Determine the (X, Y) coordinate at the center of the cell enclosing the given text.  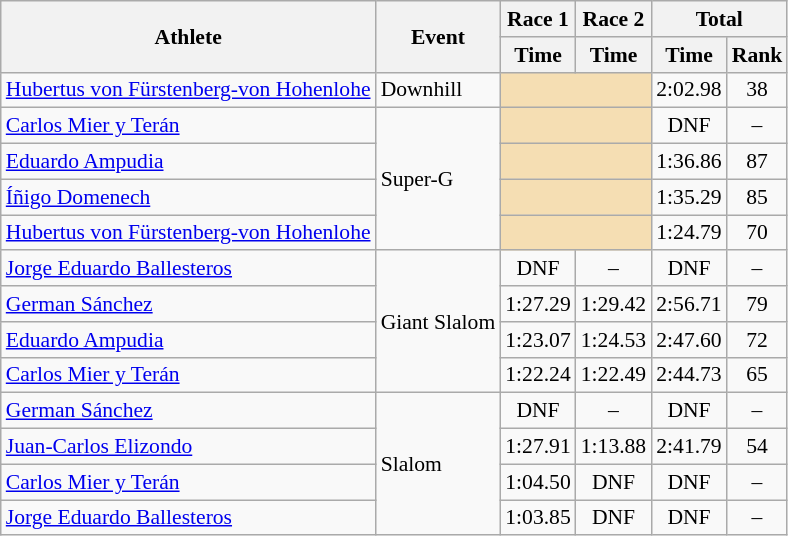
2:47.60 (688, 340)
2:44.73 (688, 375)
1:35.29 (688, 197)
1:22.24 (538, 375)
Juan-Carlos Elizondo (188, 447)
Super-G (438, 179)
38 (758, 90)
2:41.79 (688, 447)
1:22.49 (614, 375)
1:04.50 (538, 482)
65 (758, 375)
1:03.85 (538, 518)
1:27.29 (538, 304)
72 (758, 340)
79 (758, 304)
Total (719, 19)
1:24.79 (688, 233)
Rank (758, 55)
Race 2 (614, 19)
Giant Slalom (438, 322)
1:27.91 (538, 447)
Downhill (438, 90)
2:56.71 (688, 304)
1:24.53 (614, 340)
54 (758, 447)
1:23.07 (538, 340)
1:36.86 (688, 162)
2:02.98 (688, 90)
Race 1 (538, 19)
Athlete (188, 36)
Event (438, 36)
Slalom (438, 464)
1:13.88 (614, 447)
70 (758, 233)
85 (758, 197)
Íñigo Domenech (188, 197)
1:29.42 (614, 304)
87 (758, 162)
